Capture the cell that displays the provided text and extract its (X, Y) central coordinate. 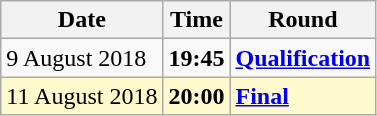
Date (82, 20)
Round (303, 20)
20:00 (196, 96)
Time (196, 20)
11 August 2018 (82, 96)
19:45 (196, 58)
9 August 2018 (82, 58)
Final (303, 96)
Qualification (303, 58)
